Locate the cell with the specified text and output its [x, y] center coordinate. 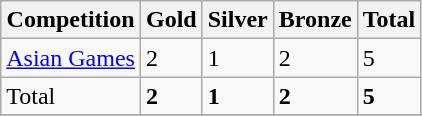
Silver [238, 20]
Asian Games [71, 58]
Gold [171, 20]
Competition [71, 20]
Bronze [315, 20]
